Provide the [x, y] coordinate of the cell's center where the given text is located.  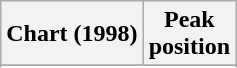
Peak position [189, 34]
Chart (1998) [72, 34]
